For the text-containing cell, return its midpoint in (X, Y) coordinate format. 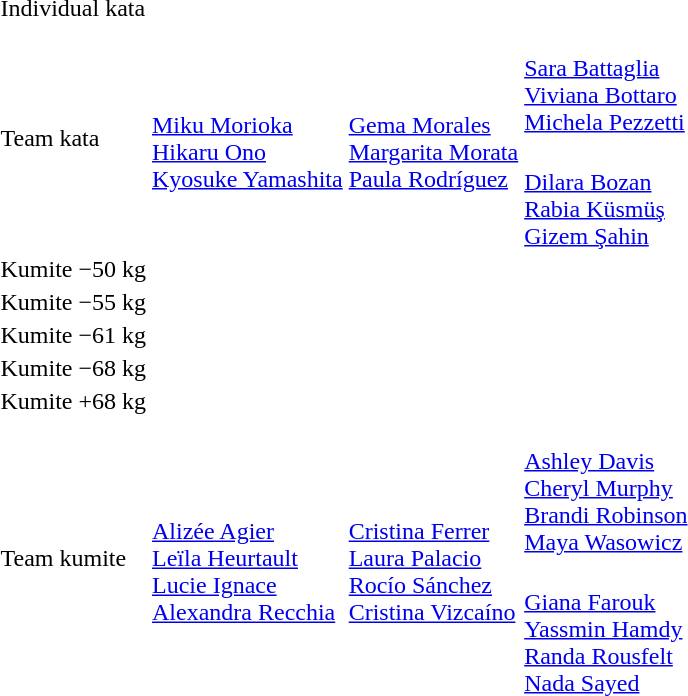
Gema MoralesMargarita MorataPaula Rodríguez (433, 138)
Miku MoriokaHikaru OnoKyosuke Yamashita (248, 138)
